Find where the given text appears and provide that cell's center as [X, Y] coordinate. 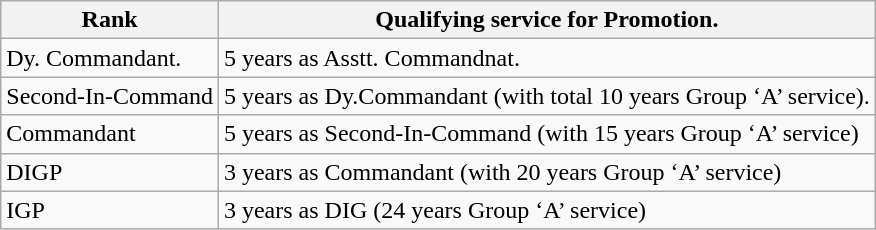
3 years as Commandant (with 20 years Group ‘A’ service) [546, 172]
5 years as Dy.Commandant (with total 10 years Group ‘A’ service). [546, 96]
5 years as Asstt. Commandnat. [546, 58]
Commandant [110, 134]
Rank [110, 20]
Dy. Commandant. [110, 58]
Qualifying service for Promotion. [546, 20]
DIGP [110, 172]
5 years as Second-In-Command (with 15 years Group ‘A’ service) [546, 134]
IGP [110, 210]
Second-In-Command [110, 96]
3 years as DIG (24 years Group ‘A’ service) [546, 210]
